Output the (x, y) coordinate of the center of the cell containing the given text.  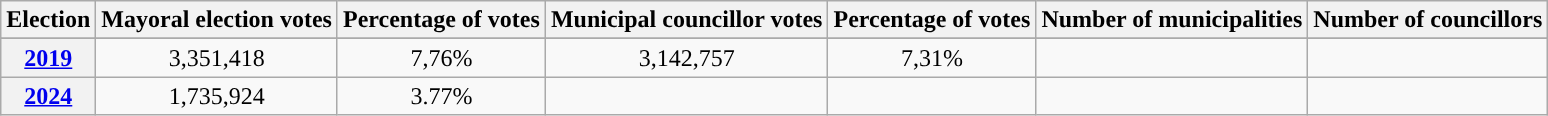
7,31% (932, 58)
3.77% (441, 96)
7,76% (441, 58)
Mayoral election votes (217, 20)
2019 (48, 58)
3,142,757 (686, 58)
1,735,924 (217, 96)
Election (48, 20)
2024 (48, 96)
3,351,418 (217, 58)
Municipal councillor votes (686, 20)
Number of municipalities (1172, 20)
Number of councillors (1428, 20)
